Find where the given text appears and provide that cell's center as (x, y) coordinate. 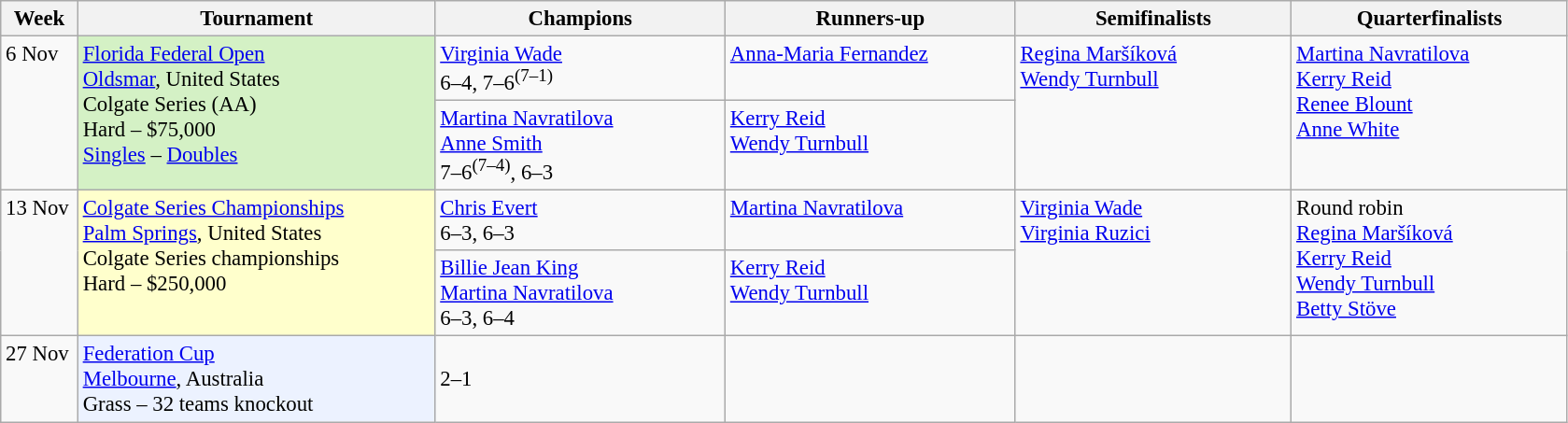
Martina Navratilova (870, 220)
Billie Jean King Martina Navratilova 6–3, 6–4 (581, 293)
Florida Federal Open Oldsmar, United StatesColgate Series (AA) Hard – $75,000Singles – Doubles (256, 114)
Semifinalists (1153, 19)
13 Nov (39, 263)
Virginia Wade 6–4, 7–6(7–1) (581, 69)
Colgate Series Championships Palm Springs, United StatesColgate Series championshipsHard – $250,000 (256, 263)
27 Nov (39, 379)
Federation Cup Melbourne, AustraliaGrass – 32 teams knockout (256, 379)
6 Nov (39, 114)
2–1 (581, 379)
Runners-up (870, 19)
Tournament (256, 19)
Chris Evert 6–3, 6–3 (581, 220)
Champions (581, 19)
Virginia Wade Virginia Ruzici (1153, 263)
Anna-Maria Fernandez (870, 69)
Quarterfinalists (1430, 19)
Martina Navratilova Anne Smith 7–6(7–4), 6–3 (581, 146)
Week (39, 19)
Martina Navratilova Kerry Reid Renee Blount Anne White (1430, 114)
Regina Maršíková Wendy Turnbull (1153, 114)
Round robin Regina Maršíková Kerry Reid Wendy Turnbull Betty Stöve (1430, 263)
